Pinpoint the cell where the given text exists, returning its [x, y] midpoint coordinate. 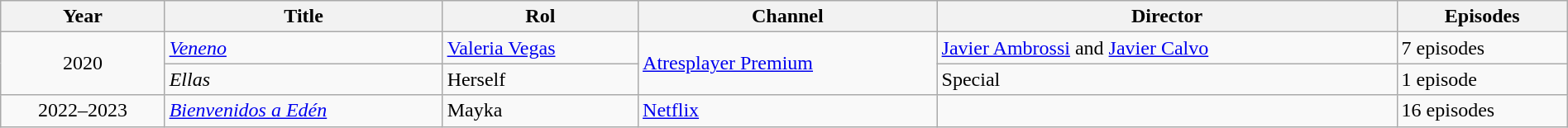
2020 [83, 64]
Javier Ambrossi and Javier Calvo [1167, 48]
1 episode [1482, 79]
Channel [788, 17]
Special [1167, 79]
Bienvenidos a Edén [304, 111]
Title [304, 17]
Netflix [788, 111]
Mayka [540, 111]
7 episodes [1482, 48]
Valeria Vegas [540, 48]
Veneno [304, 48]
Rol [540, 17]
Year [83, 17]
Director [1167, 17]
2022–2023 [83, 111]
Atresplayer Premium [788, 64]
Episodes [1482, 17]
16 episodes [1482, 111]
Ellas [304, 79]
Herself [540, 79]
